Identify which cell holds the provided text, then report its [x, y] central coordinate. 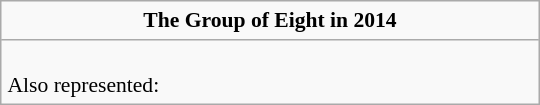
The Group of Eight in 2014 [270, 20]
Also represented: [270, 72]
